Return [x, y] of the center of cell containing provided text 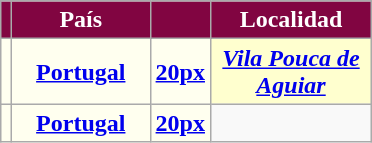
Localidad [290, 20]
Vila Pouca de Aguiar [290, 72]
País [82, 20]
